Provide the [X, Y] coordinate of the cell's center where the given text is located.  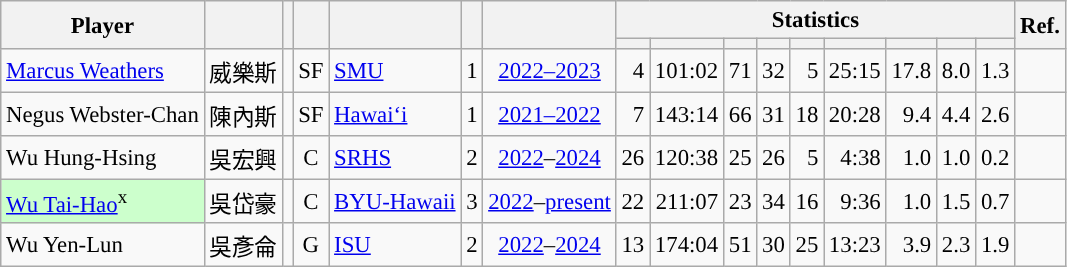
Wu Tai-Haox [102, 202]
17.8 [911, 71]
SRHS [395, 158]
1.5 [956, 202]
16 [806, 202]
211:07 [687, 202]
32 [774, 71]
2 [472, 158]
66 [740, 115]
吳岱豪 [243, 202]
2022–2024 [550, 158]
3 [472, 202]
9.4 [911, 115]
20:28 [856, 115]
25 [740, 158]
Wu Hung-Hsing [102, 158]
4.4 [956, 115]
Negus Webster-Chan [102, 115]
BYU-Hawaii [395, 202]
120:38 [687, 158]
4:38 [856, 158]
Ref. [1040, 25]
SMU [395, 71]
2022–present [550, 202]
4 [632, 71]
Hawaiʻi [395, 115]
34 [774, 202]
9:36 [856, 202]
1.3 [996, 71]
0.7 [996, 202]
31 [774, 115]
143:14 [687, 115]
0.2 [996, 158]
威樂斯 [243, 71]
18 [806, 115]
Marcus Weathers [102, 71]
22 [632, 202]
2021–2022 [550, 115]
Player [102, 25]
2.6 [996, 115]
25:15 [856, 71]
71 [740, 71]
陳內斯 [243, 115]
8.0 [956, 71]
2022–2023 [550, 71]
23 [740, 202]
101:02 [687, 71]
Statistics [816, 20]
吳宏興 [243, 158]
7 [632, 115]
